Search for the cell housing the specified text and yield its (x, y) center coordinate. 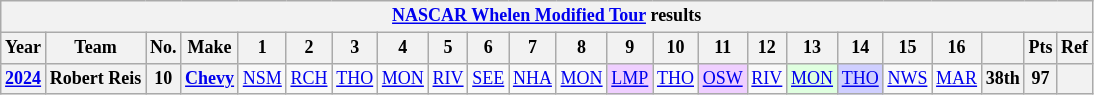
13 (812, 48)
LMP (630, 78)
12 (767, 48)
OSW (722, 78)
RCH (309, 78)
16 (957, 48)
Team (95, 48)
Chevy (210, 78)
5 (448, 48)
3 (355, 48)
NSM (262, 78)
2024 (24, 78)
NASCAR Whelen Modified Tour results (547, 16)
Make (210, 48)
Ref (1075, 48)
7 (533, 48)
38th (1002, 78)
15 (908, 48)
Pts (1040, 48)
9 (630, 48)
1 (262, 48)
4 (404, 48)
2 (309, 48)
8 (582, 48)
14 (860, 48)
No. (164, 48)
NHA (533, 78)
97 (1040, 78)
SEE (488, 78)
NWS (908, 78)
11 (722, 48)
6 (488, 48)
MAR (957, 78)
Robert Reis (95, 78)
Year (24, 48)
